Extract the (x, y) coordinate from the center of the cell holding the provided text.  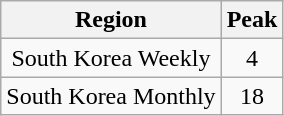
Peak (252, 20)
South Korea Weekly (111, 58)
4 (252, 58)
Region (111, 20)
18 (252, 96)
South Korea Monthly (111, 96)
